Capture the cell that displays the provided text and extract its [X, Y] central coordinate. 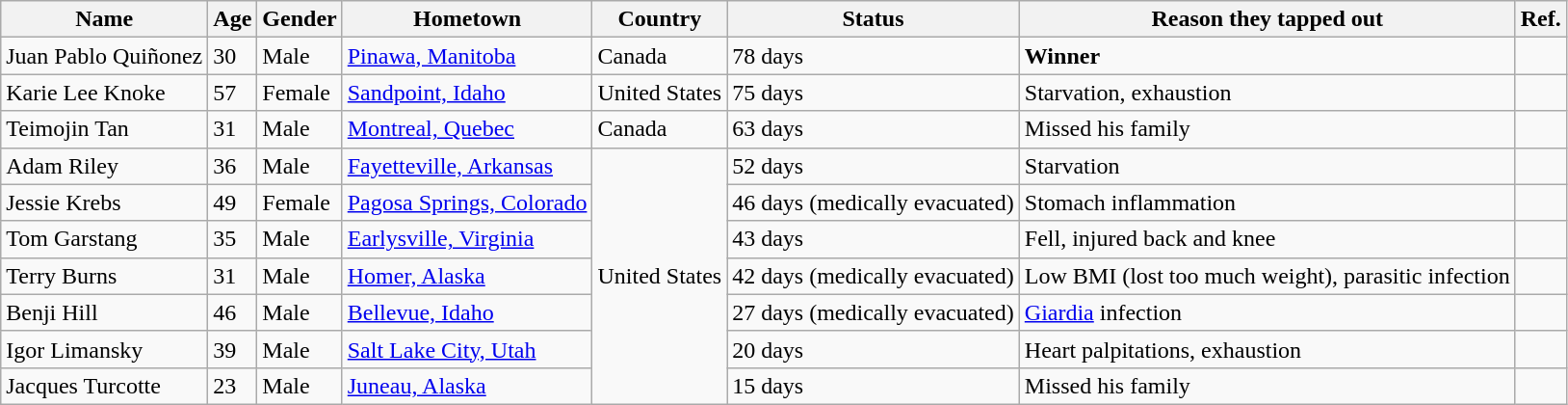
23 [233, 386]
Starvation [1267, 166]
42 days (medically evacuated) [874, 276]
78 days [874, 56]
57 [233, 93]
Country [660, 19]
49 [233, 202]
39 [233, 349]
Homer, Alaska [467, 276]
Stomach inflammation [1267, 202]
35 [233, 239]
75 days [874, 93]
20 days [874, 349]
Hometown [467, 19]
Juan Pablo Quiñonez [104, 56]
Jacques Turcotte [104, 386]
63 days [874, 129]
Winner [1267, 56]
30 [233, 56]
Pagosa Springs, Colorado [467, 202]
Jessie Krebs [104, 202]
Starvation, exhaustion [1267, 93]
15 days [874, 386]
Ref. [1541, 19]
Age [233, 19]
Benji Hill [104, 312]
43 days [874, 239]
Low BMI (lost too much weight), parasitic infection [1267, 276]
52 days [874, 166]
Giardia infection [1267, 312]
Earlysville, Virginia [467, 239]
Gender [300, 19]
Igor Limansky [104, 349]
Juneau, Alaska [467, 386]
Bellevue, Idaho [467, 312]
Terry Burns [104, 276]
36 [233, 166]
Heart palpitations, exhaustion [1267, 349]
27 days (medically evacuated) [874, 312]
Status [874, 19]
Teimojin Tan [104, 129]
Pinawa, Manitoba [467, 56]
Reason they tapped out [1267, 19]
Name [104, 19]
Salt Lake City, Utah [467, 349]
Tom Garstang [104, 239]
Fell, injured back and knee [1267, 239]
46 days (medically evacuated) [874, 202]
Fayetteville, Arkansas [467, 166]
Montreal, Quebec [467, 129]
Sandpoint, Idaho [467, 93]
Karie Lee Knoke [104, 93]
Adam Riley [104, 166]
46 [233, 312]
